Extract the [x, y] coordinate from the center of the cell holding the provided text.  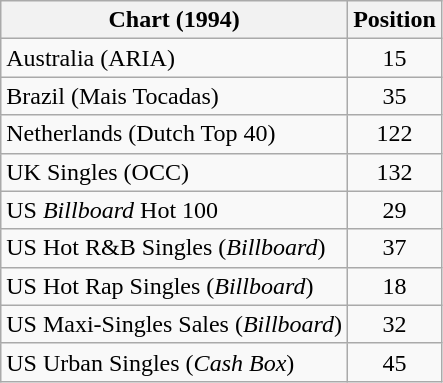
45 [395, 362]
29 [395, 210]
32 [395, 324]
Chart (1994) [174, 20]
Position [395, 20]
122 [395, 134]
15 [395, 58]
US Billboard Hot 100 [174, 210]
18 [395, 286]
US Hot R&B Singles (Billboard) [174, 248]
UK Singles (OCC) [174, 172]
35 [395, 96]
Brazil (Mais Tocadas) [174, 96]
Australia (ARIA) [174, 58]
US Hot Rap Singles (Billboard) [174, 286]
US Maxi-Singles Sales (Billboard) [174, 324]
37 [395, 248]
Netherlands (Dutch Top 40) [174, 134]
US Urban Singles (Cash Box) [174, 362]
132 [395, 172]
